Scan for the cell matching the given text and deliver its [x, y] coordinate at center. 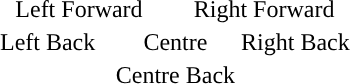
Centre [175, 42]
